Provide the (X, Y) coordinate of the cell's center where the given text is located.  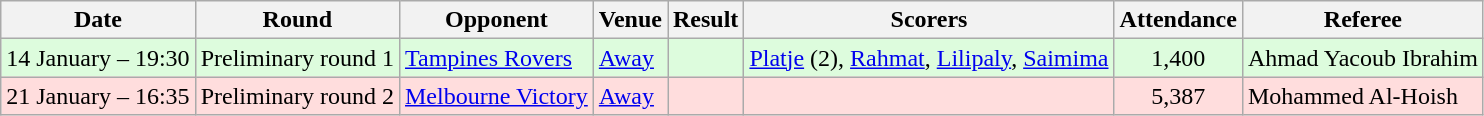
5,387 (1178, 96)
Result (706, 20)
Opponent (496, 20)
Mohammed Al-Hoish (1362, 96)
Melbourne Victory (496, 96)
Referee (1362, 20)
Tampines Rovers (496, 58)
1,400 (1178, 58)
Preliminary round 2 (297, 96)
21 January – 16:35 (98, 96)
Date (98, 20)
Round (297, 20)
Ahmad Yacoub Ibrahim (1362, 58)
Attendance (1178, 20)
14 January – 19:30 (98, 58)
Venue (630, 20)
Scorers (929, 20)
Preliminary round 1 (297, 58)
Platje (2), Rahmat, Lilipaly, Saimima (929, 58)
